Detect which cell encompasses the target text, then output its [X, Y] center coordinate. 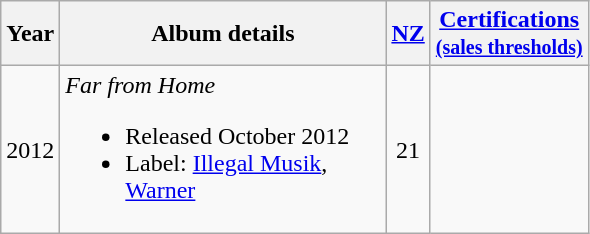
21 [408, 150]
Album details [223, 34]
Year [30, 34]
NZ [408, 34]
Far from HomeReleased October 2012Label: Illegal Musik, Warner [223, 150]
2012 [30, 150]
Certifications(sales thresholds) [509, 34]
